Search for the cell housing the specified text and yield its (x, y) center coordinate. 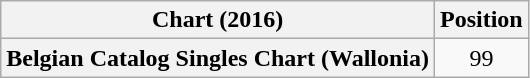
99 (482, 58)
Belgian Catalog Singles Chart (Wallonia) (218, 58)
Chart (2016) (218, 20)
Position (482, 20)
